Pinpoint the cell where the given text exists, returning its [X, Y] midpoint coordinate. 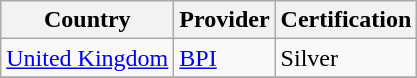
Country [88, 20]
Provider [224, 20]
Silver [346, 58]
United Kingdom [88, 58]
BPI [224, 58]
Certification [346, 20]
